For the text-containing cell, return its midpoint in [x, y] coordinate format. 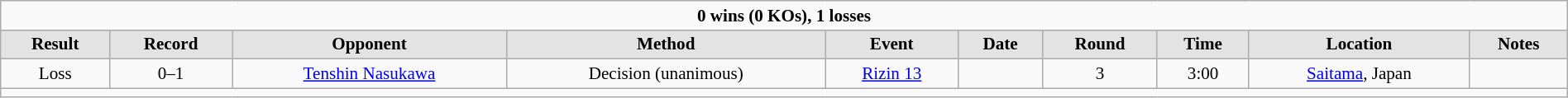
Saitama, Japan [1360, 74]
Opponent [370, 44]
0–1 [171, 74]
0 wins (0 KOs), 1 losses [784, 15]
Record [171, 44]
Tenshin Nasukawa [370, 74]
Date [1000, 44]
3:00 [1202, 74]
Time [1202, 44]
Round [1100, 44]
Location [1360, 44]
Event [892, 44]
Notes [1518, 44]
3 [1100, 74]
Result [55, 44]
Method [667, 44]
Decision (unanimous) [667, 74]
Rizin 13 [892, 74]
Loss [55, 74]
